Identify which cell holds the provided text, then report its (X, Y) central coordinate. 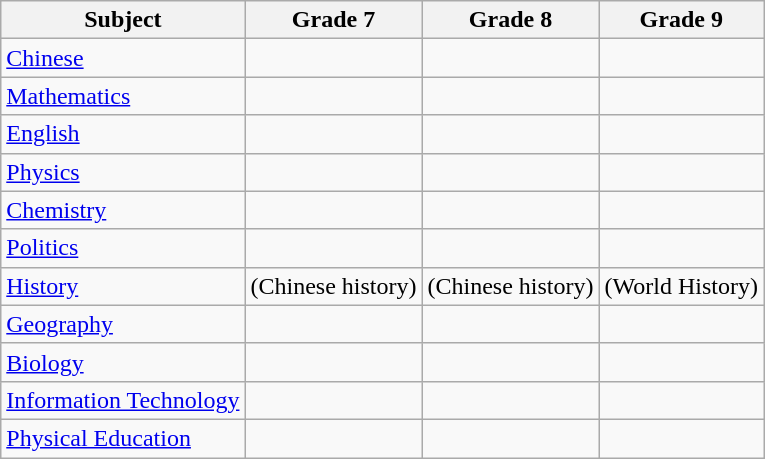
Chinese (123, 58)
Physics (123, 172)
Politics (123, 248)
(World History) (681, 286)
Grade 8 (510, 20)
Subject (123, 20)
Mathematics (123, 96)
Information Technology (123, 400)
English (123, 134)
Physical Education (123, 438)
Grade 7 (334, 20)
Chemistry (123, 210)
History (123, 286)
Geography (123, 324)
Biology (123, 362)
Grade 9 (681, 20)
